Output the (x, y) coordinate of the center of the cell containing the given text.  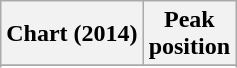
Chart (2014) (72, 34)
Peak position (189, 34)
